Return the [X, Y] coordinate for the center point of the cell that contains the specified text.  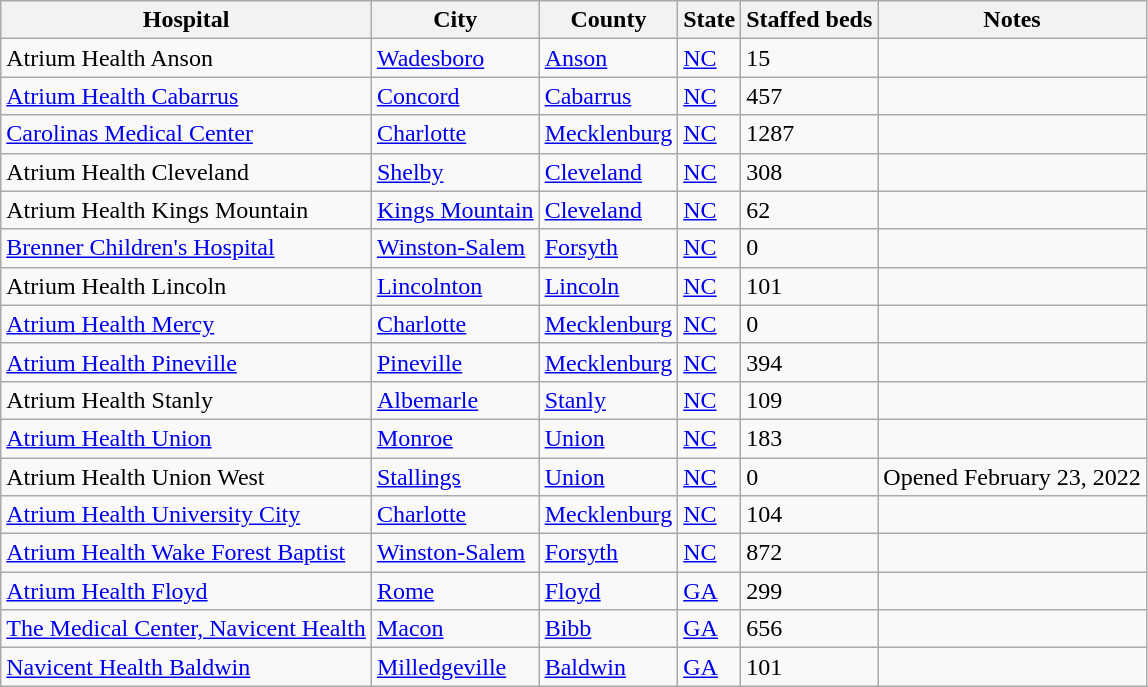
Atrium Health University City [186, 515]
Floyd [608, 591]
City [455, 20]
Baldwin [608, 667]
Atrium Health Pineville [186, 362]
15 [810, 58]
Atrium Health Union West [186, 477]
State [710, 20]
Navicent Health Baldwin [186, 667]
Lincoln [608, 286]
Hospital [186, 20]
Atrium Health Anson [186, 58]
Atrium Health Floyd [186, 591]
Bibb [608, 629]
Opened February 23, 2022 [1012, 477]
308 [810, 172]
Rome [455, 591]
Atrium Health Union [186, 438]
Carolinas Medical Center [186, 134]
Atrium Health Cabarrus [186, 96]
183 [810, 438]
872 [810, 553]
Anson [608, 58]
Concord [455, 96]
Atrium Health Mercy [186, 324]
Staffed beds [810, 20]
299 [810, 591]
Pineville [455, 362]
Atrium Health Lincoln [186, 286]
Atrium Health Kings Mountain [186, 210]
1287 [810, 134]
Lincolnton [455, 286]
Atrium Health Stanly [186, 400]
109 [810, 400]
656 [810, 629]
Wadesboro [455, 58]
Albemarle [455, 400]
Kings Mountain [455, 210]
Atrium Health Cleveland [186, 172]
104 [810, 515]
Shelby [455, 172]
Cabarrus [608, 96]
Milledgeville [455, 667]
Stallings [455, 477]
Stanly [608, 400]
Atrium Health Wake Forest Baptist [186, 553]
Notes [1012, 20]
62 [810, 210]
Macon [455, 629]
County [608, 20]
Brenner Children's Hospital [186, 248]
The Medical Center, Navicent Health [186, 629]
Monroe [455, 438]
457 [810, 96]
394 [810, 362]
